Search for the cell housing the specified text and yield its (x, y) center coordinate. 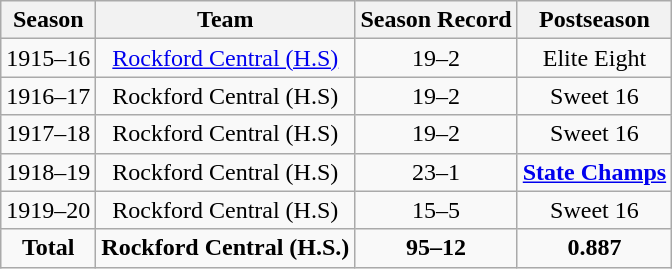
1919–20 (48, 210)
95–12 (436, 248)
23–1 (436, 172)
Season Record (436, 20)
1917–18 (48, 134)
1918–19 (48, 172)
0.887 (594, 248)
Total (48, 248)
1915–16 (48, 58)
Postseason (594, 20)
1916–17 (48, 96)
Elite Eight (594, 58)
State Champs (594, 172)
Team (226, 20)
Rockford Central (H.S.) (226, 248)
Season (48, 20)
15–5 (436, 210)
